Find where the given text appears and provide that cell's center as [X, Y] coordinate. 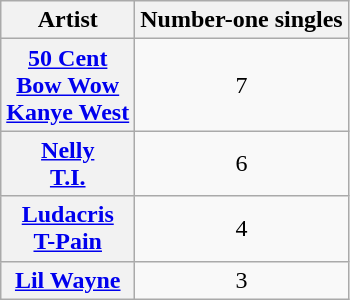
Artist [68, 20]
Lil Wayne [68, 280]
6 [242, 164]
3 [242, 280]
Number-one singles [242, 20]
7 [242, 85]
4 [242, 228]
LudacrisT-Pain [68, 228]
NellyT.I. [68, 164]
50 CentBow WowKanye West [68, 85]
